Scan for the cell matching the given text and deliver its (X, Y) coordinate at center. 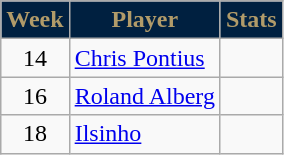
16 (35, 96)
Ilsinho (144, 134)
Player (144, 20)
14 (35, 58)
Chris Pontius (144, 58)
Roland Alberg (144, 96)
Week (35, 20)
18 (35, 134)
Stats (251, 20)
